For the text-containing cell, return its midpoint in (X, Y) coordinate format. 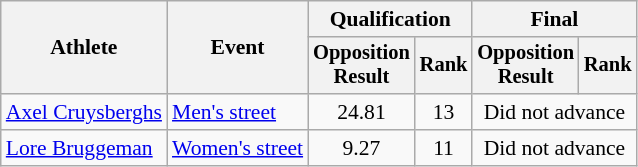
13 (444, 112)
Event (238, 48)
9.27 (362, 148)
Athlete (84, 48)
11 (444, 148)
Women's street (238, 148)
Lore Bruggeman (84, 148)
24.81 (362, 112)
Axel Cruysberghs (84, 112)
Men's street (238, 112)
Qualification (390, 19)
Final (554, 19)
